For the text-containing cell, return its midpoint in (x, y) coordinate format. 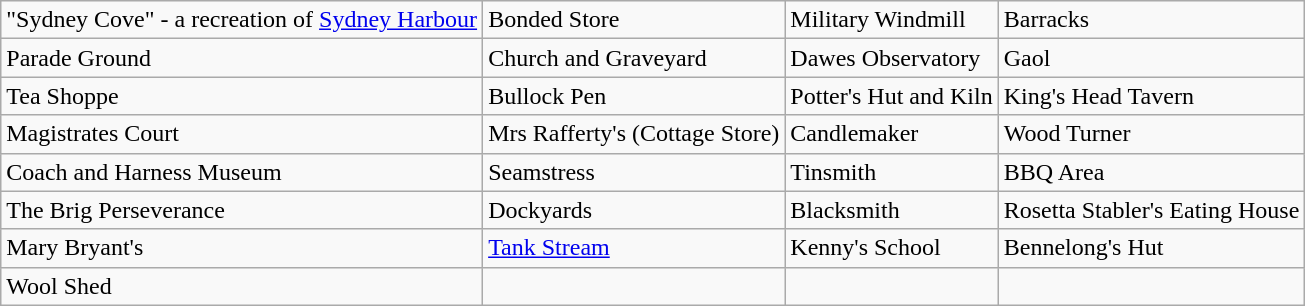
"Sydney Cove" - a recreation of Sydney Harbour (242, 20)
The Brig Perseverance (242, 210)
Mary Bryant's (242, 248)
Bennelong's Hut (1152, 248)
Rosetta Stabler's Eating House (1152, 210)
Dockyards (634, 210)
Military Windmill (892, 20)
BBQ Area (1152, 172)
Blacksmith (892, 210)
Tea Shoppe (242, 96)
Gaol (1152, 58)
Wood Turner (1152, 134)
Tank Stream (634, 248)
Potter's Hut and Kiln (892, 96)
Barracks (1152, 20)
Church and Graveyard (634, 58)
Coach and Harness Museum (242, 172)
Seamstress (634, 172)
Parade Ground (242, 58)
Mrs Rafferty's (Cottage Store) (634, 134)
Dawes Observatory (892, 58)
Bullock Pen (634, 96)
Kenny's School (892, 248)
Bonded Store (634, 20)
Magistrates Court (242, 134)
King's Head Tavern (1152, 96)
Wool Shed (242, 286)
Tinsmith (892, 172)
Candlemaker (892, 134)
